Provide the (x, y) coordinate of the cell's center where the given text is located.  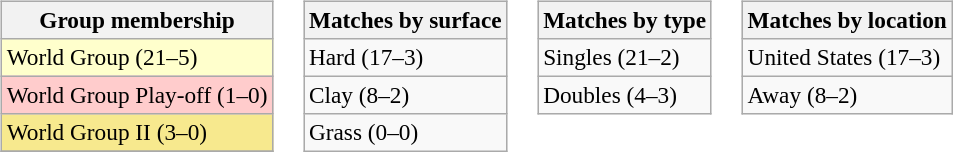
Matches by surface (406, 20)
United States (17–3) (847, 57)
Clay (8–2) (406, 95)
Hard (17–3) (406, 57)
Doubles (4–3) (625, 95)
Matches by location (847, 20)
World Group Play-off (1–0) (137, 95)
Group membership (137, 20)
Away (8–2) (847, 95)
World Group (21–5) (137, 57)
Singles (21–2) (625, 57)
World Group II (3–0) (137, 133)
Grass (0–0) (406, 133)
Matches by type (625, 20)
